Pinpoint the cell where the given text exists, returning its [X, Y] midpoint coordinate. 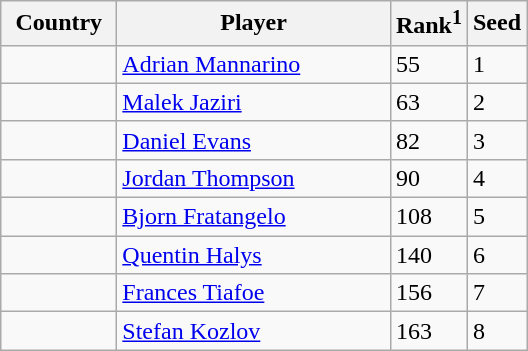
Rank1 [428, 24]
5 [496, 217]
90 [428, 178]
163 [428, 331]
108 [428, 217]
Quentin Halys [254, 255]
3 [496, 140]
Adrian Mannarino [254, 64]
Daniel Evans [254, 140]
63 [428, 102]
1 [496, 64]
Country [59, 24]
Seed [496, 24]
82 [428, 140]
6 [496, 255]
Jordan Thompson [254, 178]
2 [496, 102]
Malek Jaziri [254, 102]
55 [428, 64]
140 [428, 255]
8 [496, 331]
Bjorn Fratangelo [254, 217]
Frances Tiafoe [254, 293]
7 [496, 293]
Player [254, 24]
4 [496, 178]
Stefan Kozlov [254, 331]
156 [428, 293]
